Identify which cell holds the provided text, then report its (X, Y) central coordinate. 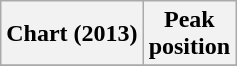
Chart (2013) (72, 34)
Peakposition (189, 34)
